Search for the cell housing the specified text and yield its [X, Y] center coordinate. 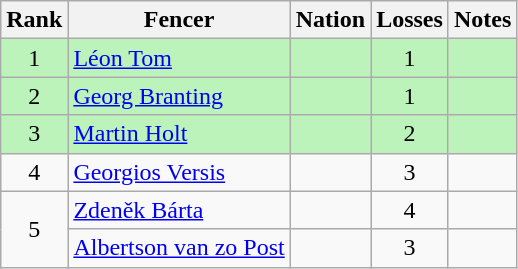
Albertson van zo Post [179, 248]
5 [34, 229]
Notes [482, 20]
Zdeněk Bárta [179, 210]
Martin Holt [179, 134]
Georgios Versis [179, 172]
Nation [330, 20]
Léon Tom [179, 58]
Rank [34, 20]
Fencer [179, 20]
Georg Branting [179, 96]
Losses [410, 20]
